Locate the cell with the specified text and output its [X, Y] center coordinate. 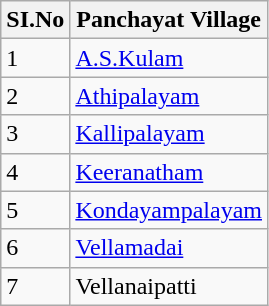
Keeranatham [169, 172]
4 [36, 172]
Panchayat Village [169, 20]
Vellanaipatti [169, 286]
2 [36, 96]
5 [36, 210]
A.S.Kulam [169, 58]
Athipalayam [169, 96]
7 [36, 286]
1 [36, 58]
6 [36, 248]
Kondayampalayam [169, 210]
SI.No [36, 20]
Vellamadai [169, 248]
Kallipalayam [169, 134]
3 [36, 134]
